Find where the given text appears and provide that cell's center as (x, y) coordinate. 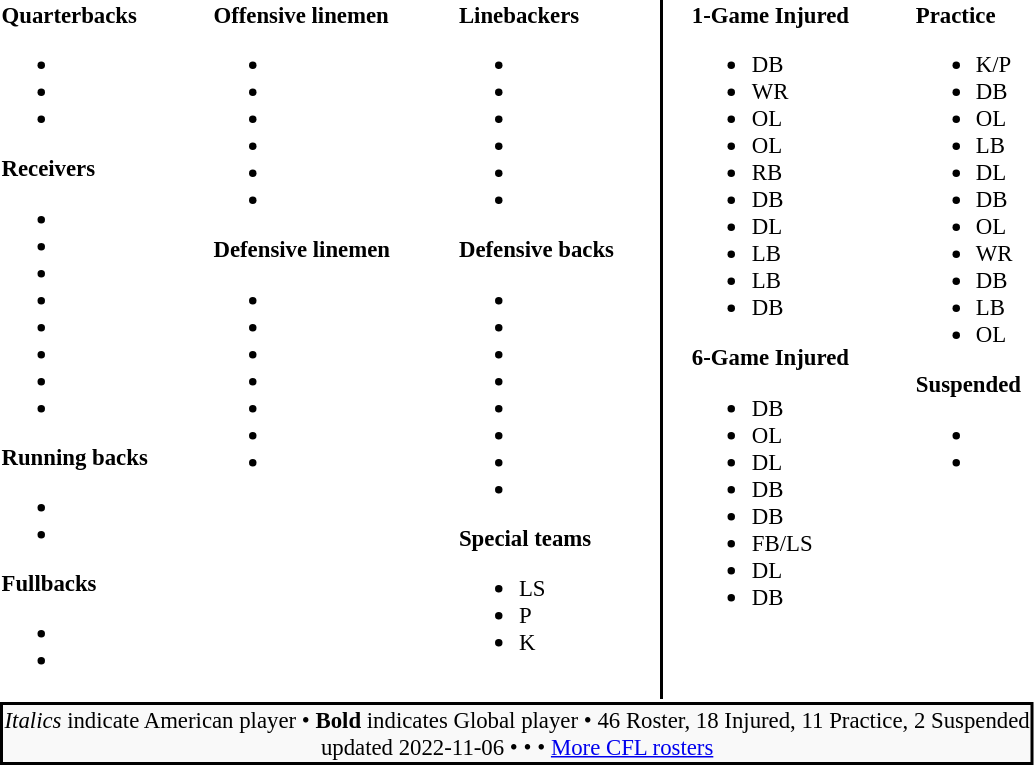
1-Game Injured DB WR OL OL RB DB DL LB LB DB6-Game Injured DB OL DL DB DB FB/LS DL DB (778, 349)
Offensive linemenDefensive linemen (312, 349)
QuarterbacksReceiversRunning backsFullbacks (82, 349)
LinebackersDefensive backsSpecial teams LS P K (544, 349)
Practice K/P DB OL LB DL DB OL WR DB LB OLSuspended (974, 349)
